From the cell containing the given text, extract its center point as (X, Y) coordinate. 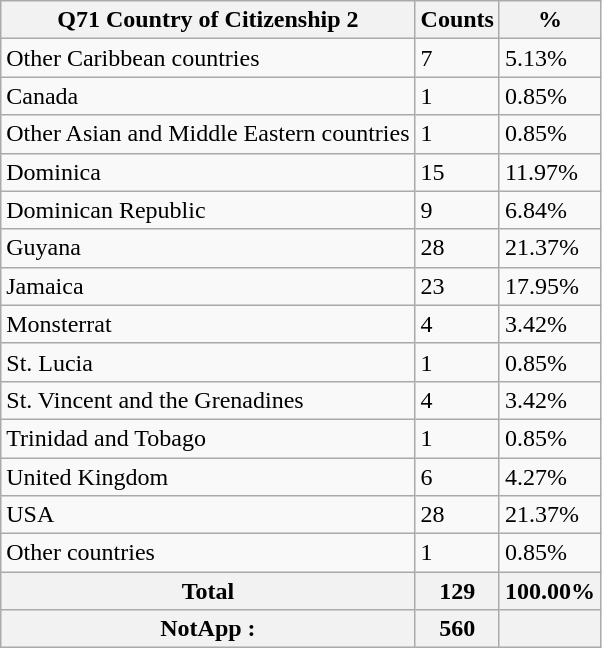
6.84% (550, 210)
Monsterrat (208, 324)
NotApp : (208, 629)
15 (457, 172)
St. Lucia (208, 362)
Q71 Country of Citizenship 2 (208, 20)
129 (457, 591)
Jamaica (208, 286)
5.13% (550, 58)
9 (457, 210)
6 (457, 477)
USA (208, 515)
Guyana (208, 248)
Trinidad and Tobago (208, 438)
4.27% (550, 477)
23 (457, 286)
560 (457, 629)
Dominica (208, 172)
Other countries (208, 553)
Dominican Republic (208, 210)
Counts (457, 20)
Total (208, 591)
Other Asian and Middle Eastern countries (208, 134)
Other Caribbean countries (208, 58)
St. Vincent and the Grenadines (208, 400)
11.97% (550, 172)
100.00% (550, 591)
17.95% (550, 286)
Canada (208, 96)
United Kingdom (208, 477)
7 (457, 58)
% (550, 20)
